From the cell containing the given text, extract its center point as [X, Y] coordinate. 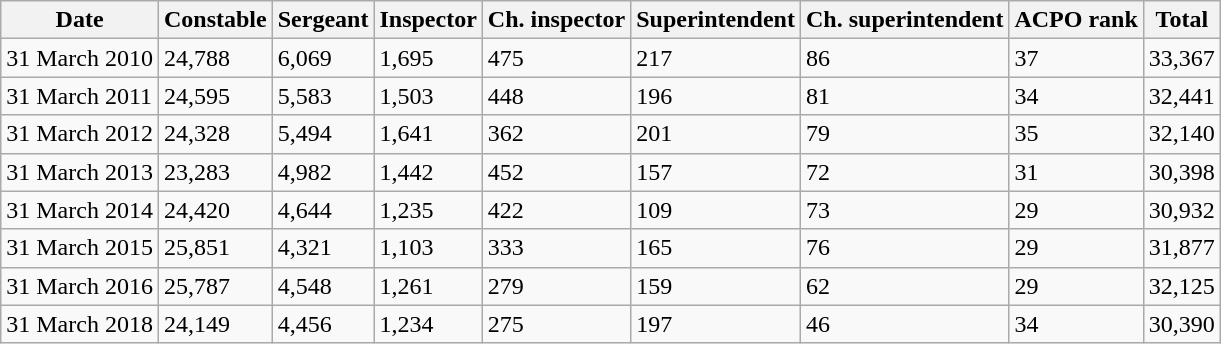
1,442 [428, 172]
362 [556, 134]
32,140 [1182, 134]
31 March 2012 [80, 134]
196 [716, 96]
23,283 [215, 172]
1,695 [428, 58]
4,456 [323, 324]
25,787 [215, 286]
6,069 [323, 58]
5,494 [323, 134]
24,149 [215, 324]
1,503 [428, 96]
Constable [215, 20]
30,398 [1182, 172]
24,595 [215, 96]
30,932 [1182, 210]
31,877 [1182, 248]
25,851 [215, 248]
32,441 [1182, 96]
1,641 [428, 134]
76 [904, 248]
86 [904, 58]
201 [716, 134]
275 [556, 324]
422 [556, 210]
24,328 [215, 134]
109 [716, 210]
217 [716, 58]
35 [1076, 134]
Ch. inspector [556, 20]
33,367 [1182, 58]
31 March 2016 [80, 286]
448 [556, 96]
72 [904, 172]
1,235 [428, 210]
159 [716, 286]
333 [556, 248]
1,103 [428, 248]
4,644 [323, 210]
30,390 [1182, 324]
475 [556, 58]
31 March 2014 [80, 210]
197 [716, 324]
4,321 [323, 248]
37 [1076, 58]
31 March 2013 [80, 172]
31 March 2015 [80, 248]
Total [1182, 20]
79 [904, 134]
24,420 [215, 210]
4,548 [323, 286]
Date [80, 20]
452 [556, 172]
46 [904, 324]
31 March 2018 [80, 324]
Superintendent [716, 20]
1,261 [428, 286]
165 [716, 248]
279 [556, 286]
1,234 [428, 324]
31 March 2010 [80, 58]
5,583 [323, 96]
31 March 2011 [80, 96]
62 [904, 286]
Sergeant [323, 20]
32,125 [1182, 286]
31 [1076, 172]
73 [904, 210]
157 [716, 172]
4,982 [323, 172]
Ch. superintendent [904, 20]
24,788 [215, 58]
81 [904, 96]
Inspector [428, 20]
ACPO rank [1076, 20]
